Determine the [X, Y] coordinate at the center of the cell enclosing the given text.  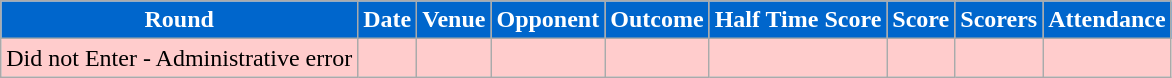
Venue [454, 20]
Scorers [999, 20]
Score [921, 20]
Opponent [548, 20]
Date [388, 20]
Round [180, 20]
Outcome [657, 20]
Half Time Score [798, 20]
Attendance [1107, 20]
Did not Enter - Administrative error [180, 58]
